Pinpoint the cell where the given text exists, returning its (x, y) midpoint coordinate. 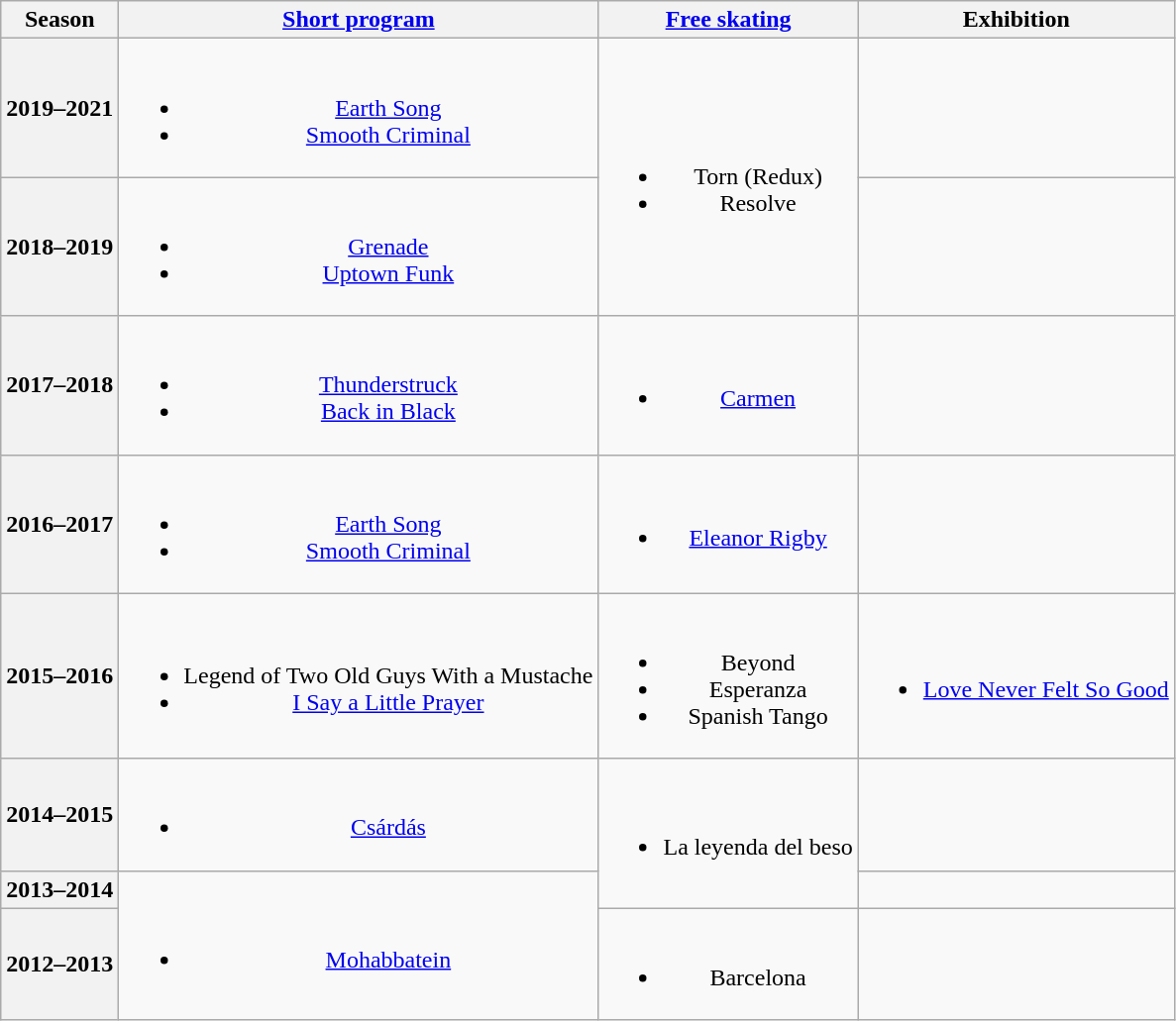
Torn (Redux) Resolve (728, 177)
Thunderstruck Back in Black (359, 385)
Barcelona (728, 965)
2016–2017 (59, 524)
2015–2016 (59, 675)
2013–2014 (59, 889)
2019–2021 (59, 108)
2017–2018 (59, 385)
GrenadeUptown Funk (359, 247)
La leyenda del beso (728, 834)
2012–2013 (59, 965)
2014–2015 (59, 814)
Season (59, 20)
Csárdás (359, 814)
Free skating (728, 20)
Earth SongSmooth Criminal (359, 108)
Short program (359, 20)
Exhibition (1016, 20)
Carmen (728, 385)
Eleanor Rigby (728, 524)
Earth Song Smooth Criminal (359, 524)
Mohabbatein (359, 945)
Beyond Esperanza Spanish Tango (728, 675)
Legend of Two Old Guys With a Mustache I Say a Little Prayer (359, 675)
2018–2019 (59, 247)
Love Never Felt So Good (1016, 675)
